Return (X, Y) of the center of cell containing provided text 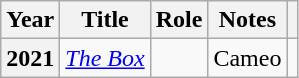
The Box (105, 58)
Year (30, 20)
Role (179, 20)
Notes (248, 20)
Cameo (248, 58)
Title (105, 20)
2021 (30, 58)
